Detect which cell encompasses the target text, then output its [x, y] center coordinate. 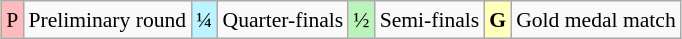
Quarter-finals [284, 20]
Semi-finals [430, 20]
¼ [204, 20]
½ [361, 20]
Gold medal match [596, 20]
Preliminary round [107, 20]
G [498, 20]
P [12, 20]
